Locate the cell with the specified text and output its [X, Y] center coordinate. 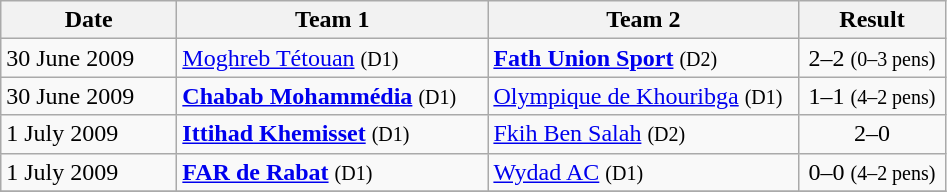
0–0 (4–2 pens) [872, 172]
Fath Union Sport (D2) [644, 58]
Team 2 [644, 20]
Wydad AC (D1) [644, 172]
FAR de Rabat (D1) [332, 172]
Date [89, 20]
Ittihad Khemisset (D1) [332, 134]
2–0 [872, 134]
Team 1 [332, 20]
1–1 (4–2 pens) [872, 96]
Result [872, 20]
Fkih Ben Salah (D2) [644, 134]
Olympique de Khouribga (D1) [644, 96]
2–2 (0–3 pens) [872, 58]
Moghreb Tétouan (D1) [332, 58]
Chabab Mohammédia (D1) [332, 96]
